From the cell containing the given text, extract its center point as [X, Y] coordinate. 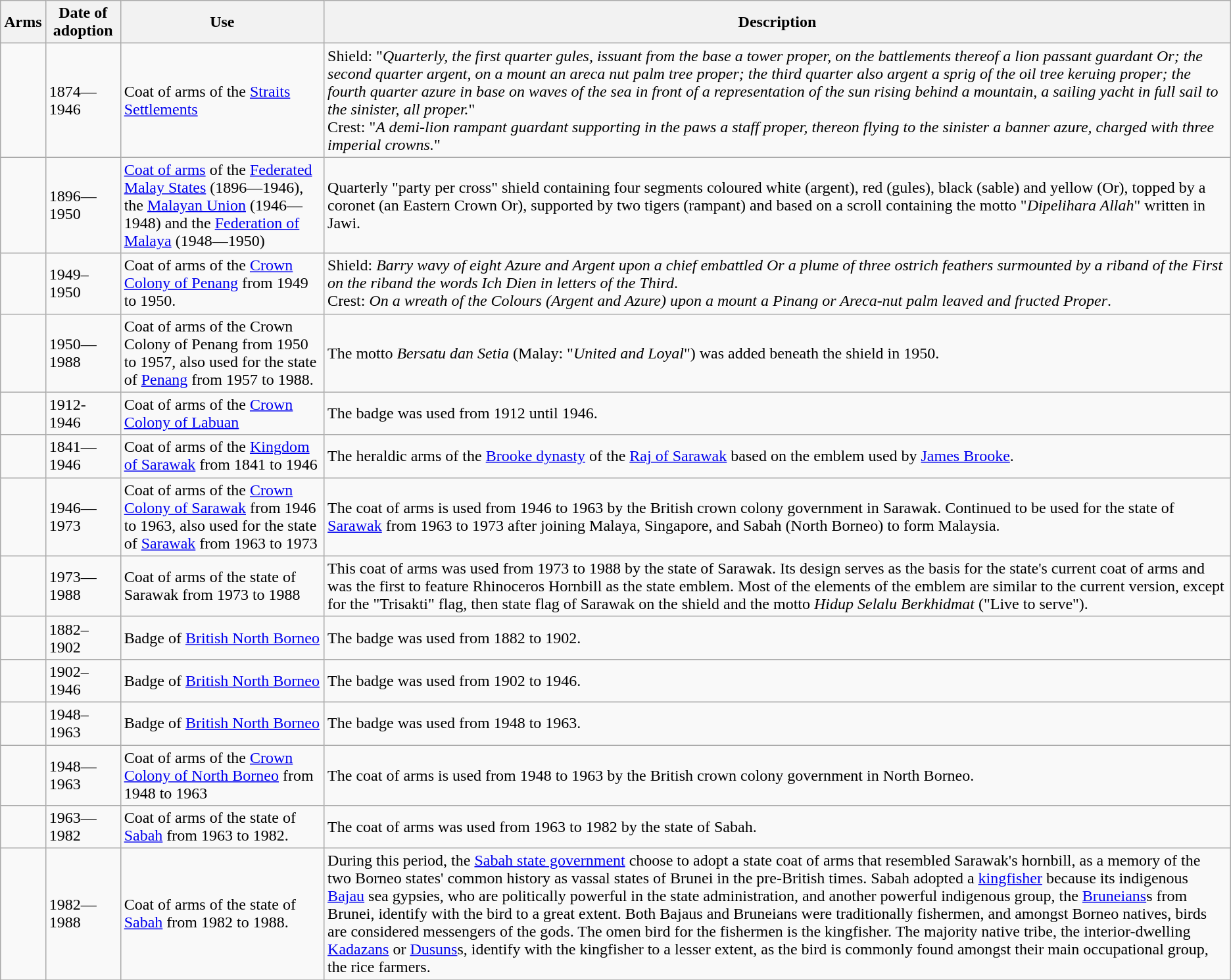
1948–1963 [83, 723]
Coat of arms of the state of Sabah from 1963 to 1982. [222, 827]
1949–1950 [83, 283]
Arms [23, 22]
Coat of arms of the Straits Settlements [222, 100]
Coat of arms of the Kingdom of Sarawak from 1841 to 1946 [222, 456]
1896—1950 [83, 205]
Date of adoption [83, 22]
The heraldic arms of the Brooke dynasty of the Raj of Sarawak based on the emblem used by James Brooke. [777, 456]
1882–1902 [83, 638]
1948—1963 [83, 775]
1982—1988 [83, 914]
1963—1982 [83, 827]
Coat of arms of the Crown Colony of Labuan [222, 413]
Coat of arms of the Crown Colony of Penang from 1949 to 1950. [222, 283]
The badge was used from 1912 until 1946. [777, 413]
Coat of arms of the Crown Colony of Penang from 1950 to 1957, also used for the state of Penang from 1957 to 1988. [222, 353]
1912-1946 [83, 413]
1946—1973 [83, 517]
Use [222, 22]
The coat of arms was used from 1963 to 1982 by the state of Sabah. [777, 827]
Coat of arms of the state of Sarawak from 1973 to 1988 [222, 586]
The badge was used from 1948 to 1963. [777, 723]
The badge was used from 1902 to 1946. [777, 680]
1950—1988 [83, 353]
1874—1946 [83, 100]
The coat of arms is used from 1948 to 1963 by the British crown colony government in North Borneo. [777, 775]
Description [777, 22]
The motto Bersatu dan Setia (Malay: "United and Loyal") was added beneath the shield in 1950. [777, 353]
Coat of arms of the Crown Colony of Sarawak from 1946 to 1963, also used for the state of Sarawak from 1963 to 1973 [222, 517]
Coat of arms of the Crown Colony of North Borneo from 1948 to 1963 [222, 775]
1902–1946 [83, 680]
1841—1946 [83, 456]
1973—1988 [83, 586]
Coat of arms of the Federated Malay States (1896—1946), the Malayan Union (1946—1948) and the Federation of Malaya (1948—1950) [222, 205]
Coat of arms of the state of Sabah from 1982 to 1988. [222, 914]
The badge was used from 1882 to 1902. [777, 638]
